Return the (x, y) coordinate for the center point of the cell that contains the specified text.  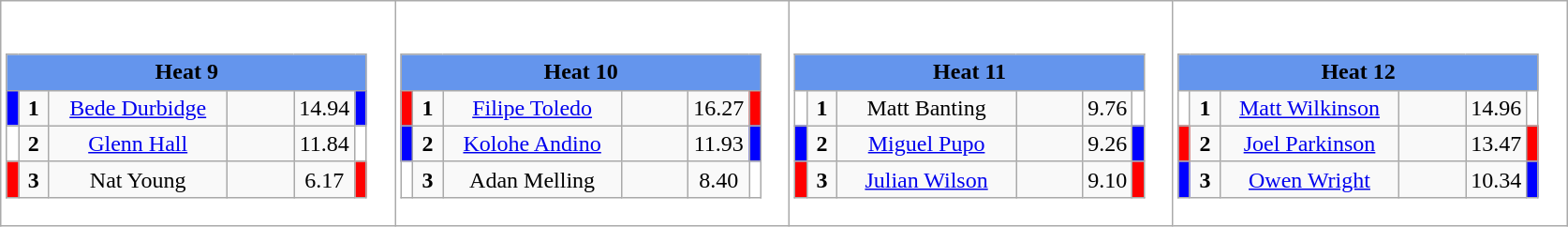
Heat 10 1 Filipe Toledo 16.27 2 Kolohe Andino 11.93 3 Adan Melling 8.40 (592, 113)
10.34 (1497, 179)
Heat 9 1 Bede Durbidge 14.94 2 Glenn Hall 11.84 3 Nat Young 6.17 (199, 113)
9.26 (1107, 144)
Filipe Toledo (532, 108)
14.94 (324, 108)
Miguel Pupo (927, 144)
Glenn Hall (139, 144)
Joel Parkinson (1309, 144)
Matt Banting (927, 108)
6.17 (324, 179)
Heat 11 1 Matt Banting 9.76 2 Miguel Pupo 9.26 3 Julian Wilson 9.10 (982, 113)
Bede Durbidge (139, 108)
11.84 (324, 144)
14.96 (1497, 108)
Heat 11 (969, 72)
9.10 (1107, 179)
8.40 (719, 179)
Nat Young (139, 179)
Heat 10 (581, 72)
Julian Wilson (927, 179)
Heat 12 1 Matt Wilkinson 14.96 2 Joel Parkinson 13.47 3 Owen Wright 10.34 (1369, 113)
Heat 12 (1358, 72)
13.47 (1497, 144)
11.93 (719, 144)
Matt Wilkinson (1309, 108)
Kolohe Andino (532, 144)
Adan Melling (532, 179)
16.27 (719, 108)
9.76 (1107, 108)
Owen Wright (1309, 179)
Heat 9 (186, 72)
